Pinpoint the cell where the given text exists, returning its (x, y) midpoint coordinate. 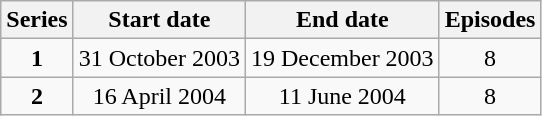
31 October 2003 (159, 58)
Episodes (490, 20)
Start date (159, 20)
1 (37, 58)
2 (37, 96)
11 June 2004 (342, 96)
Series (37, 20)
19 December 2003 (342, 58)
End date (342, 20)
16 April 2004 (159, 96)
